Locate the cell with the specified text and output its (X, Y) center coordinate. 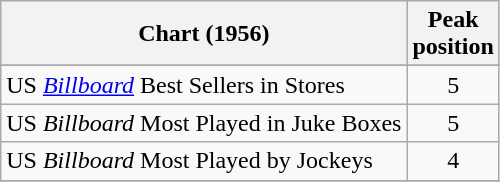
US Billboard Most Played in Juke Boxes (204, 123)
US Billboard Best Sellers in Stores (204, 85)
4 (453, 161)
Chart (1956) (204, 34)
US Billboard Most Played by Jockeys (204, 161)
Peakposition (453, 34)
